From the cell containing the given text, extract its center point as [x, y] coordinate. 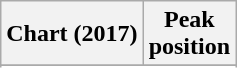
Peakposition [189, 34]
Chart (2017) [72, 34]
